Output the [X, Y] coordinate of the center of the cell containing the given text.  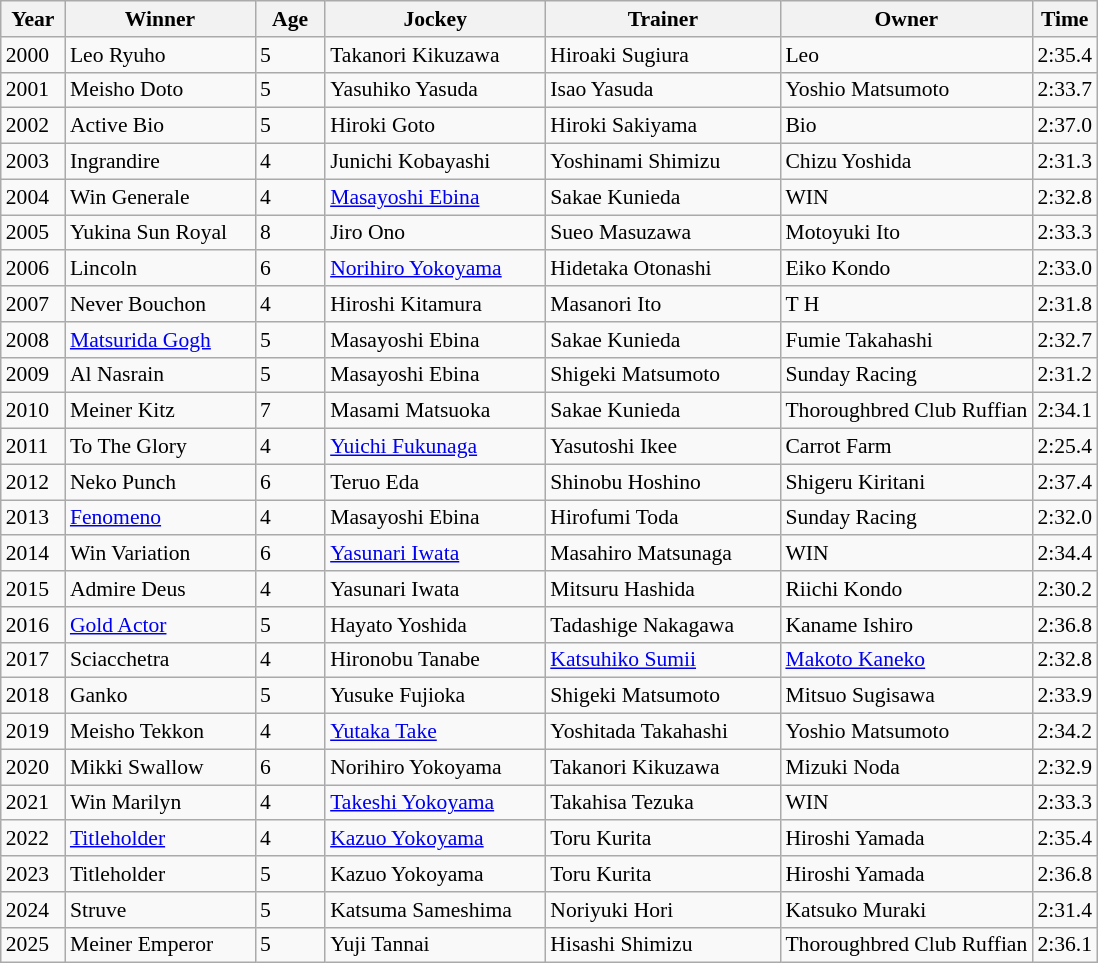
Hironobu Tanabe [435, 660]
Lincoln [160, 269]
2009 [33, 375]
2010 [33, 411]
2:31.4 [1064, 910]
Year [33, 19]
Yasuhiko Yasuda [435, 90]
Shigeru Kiritani [906, 482]
2:32.7 [1064, 340]
Ingrandire [160, 162]
Sciacchetra [160, 660]
Isao Yasuda [662, 90]
2:36.1 [1064, 945]
2014 [33, 554]
Sueo Masuzawa [662, 233]
2020 [33, 767]
Jockey [435, 19]
2:30.2 [1064, 589]
Neko Punch [160, 482]
Hayato Yoshida [435, 625]
2024 [33, 910]
Meisho Doto [160, 90]
2:31.3 [1064, 162]
2:31.8 [1064, 304]
Masami Matsuoka [435, 411]
Meisho Tekkon [160, 732]
2021 [33, 803]
2007 [33, 304]
Noriyuki Hori [662, 910]
Owner [906, 19]
Hirofumi Toda [662, 518]
2015 [33, 589]
Win Marilyn [160, 803]
Win Generale [160, 197]
2005 [33, 233]
Takahisa Tezuka [662, 803]
Chizu Yoshida [906, 162]
7 [290, 411]
2017 [33, 660]
Yuji Tannai [435, 945]
Masahiro Matsunaga [662, 554]
Fumie Takahashi [906, 340]
Yukina Sun Royal [160, 233]
Yuichi Fukunaga [435, 447]
Win Variation [160, 554]
Hiroaki Sugiura [662, 55]
Hiroki Goto [435, 126]
Gold Actor [160, 625]
2018 [33, 696]
Masanori Ito [662, 304]
2013 [33, 518]
Time [1064, 19]
2006 [33, 269]
Hisashi Shimizu [662, 945]
Tadashige Nakagawa [662, 625]
Fenomeno [160, 518]
Mizuki Noda [906, 767]
2:34.1 [1064, 411]
Yoshitada Takahashi [662, 732]
Mitsuo Sugisawa [906, 696]
Age [290, 19]
2002 [33, 126]
2022 [33, 839]
Hiroki Sakiyama [662, 126]
Mitsuru Hashida [662, 589]
Eiko Kondo [906, 269]
Winner [160, 19]
2012 [33, 482]
Takeshi Yokoyama [435, 803]
2:33.7 [1064, 90]
Kaname Ishiro [906, 625]
2000 [33, 55]
Katsuma Sameshima [435, 910]
Al Nasrain [160, 375]
Yasutoshi Ikee [662, 447]
Admire Deus [160, 589]
2:31.2 [1064, 375]
Leo Ryuho [160, 55]
2003 [33, 162]
Bio [906, 126]
2016 [33, 625]
Junichi Kobayashi [435, 162]
Hiroshi Kitamura [435, 304]
2:37.4 [1064, 482]
To The Glory [160, 447]
Ganko [160, 696]
2:32.0 [1064, 518]
Active Bio [160, 126]
2:33.9 [1064, 696]
Leo [906, 55]
2:25.4 [1064, 447]
Shinobu Hoshino [662, 482]
Struve [160, 910]
Yusuke Fujioka [435, 696]
Meiner Emperor [160, 945]
2:33.0 [1064, 269]
Jiro Ono [435, 233]
Katsuhiko Sumii [662, 660]
2023 [33, 874]
2004 [33, 197]
2:37.0 [1064, 126]
Matsurida Gogh [160, 340]
Riichi Kondo [906, 589]
2008 [33, 340]
Katsuko Muraki [906, 910]
Makoto Kaneko [906, 660]
Yutaka Take [435, 732]
Trainer [662, 19]
2:34.4 [1064, 554]
2:32.9 [1064, 767]
Yoshinami Shimizu [662, 162]
2025 [33, 945]
8 [290, 233]
Hidetaka Otonashi [662, 269]
Never Bouchon [160, 304]
2011 [33, 447]
2019 [33, 732]
Mikki Swallow [160, 767]
Carrot Farm [906, 447]
Meiner Kitz [160, 411]
2001 [33, 90]
2:34.2 [1064, 732]
Motoyuki Ito [906, 233]
Teruo Eda [435, 482]
T H [906, 304]
